Identify which cell holds the provided text, then report its [X, Y] central coordinate. 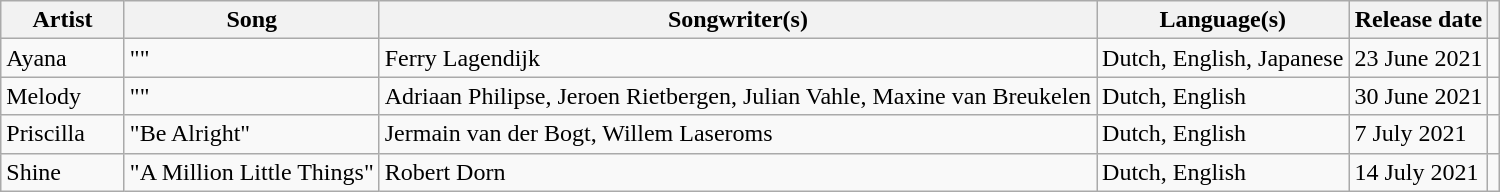
Ayana [63, 58]
Adriaan Philipse, Jeroen Rietbergen, Julian Vahle, Maxine van Breukelen [738, 96]
Songwriter(s) [738, 20]
30 June 2021 [1418, 96]
Priscilla [63, 134]
Melody [63, 96]
"Be Alright" [252, 134]
Song [252, 20]
"A Million Little Things" [252, 172]
Shine [63, 172]
23 June 2021 [1418, 58]
Ferry Lagendijk [738, 58]
Robert Dorn [738, 172]
7 July 2021 [1418, 134]
Jermain van der Bogt, Willem Laseroms [738, 134]
14 July 2021 [1418, 172]
Language(s) [1223, 20]
Release date [1418, 20]
Artist [63, 20]
Dutch, English, Japanese [1223, 58]
